For the text-containing cell, return its midpoint in (X, Y) coordinate format. 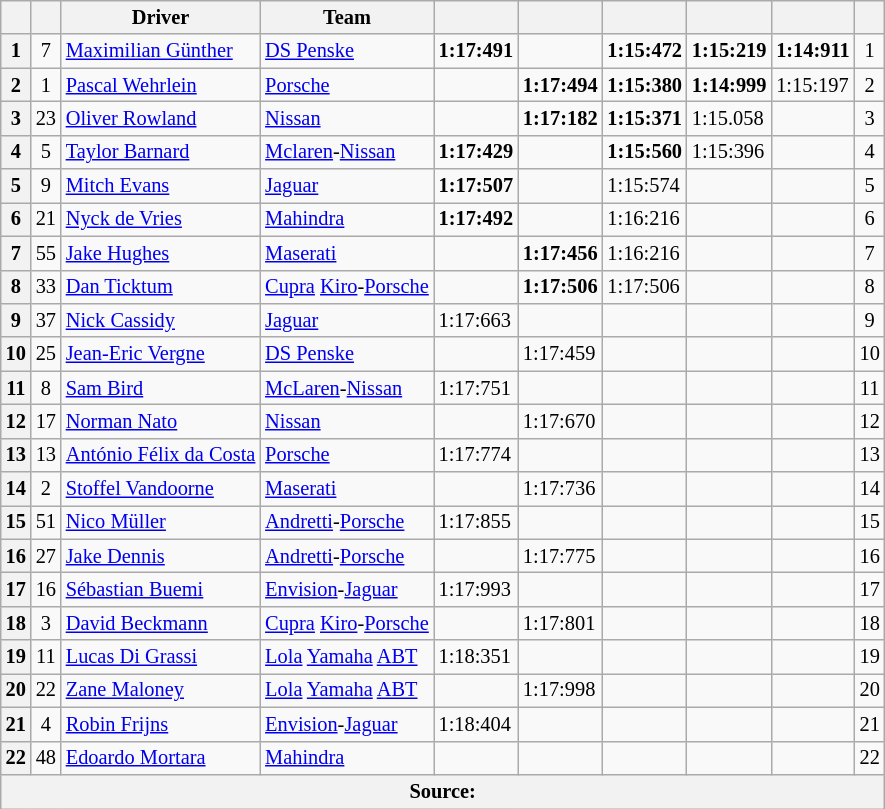
Taylor Barnard (160, 152)
1:17:491 (476, 51)
Pascal Wehrlein (160, 85)
1:15.058 (729, 118)
1:15:574 (644, 186)
1:14:911 (812, 51)
1:15:560 (644, 152)
1:15:396 (729, 152)
Driver (160, 17)
Nick Cassidy (160, 320)
Sam Bird (160, 388)
Nico Müller (160, 522)
48 (46, 758)
1:15:371 (644, 118)
Mitch Evans (160, 186)
51 (46, 522)
1:17:492 (476, 219)
Nyck de Vries (160, 219)
1:17:459 (560, 354)
1:18:351 (476, 657)
Sébastian Buemi (160, 589)
David Beckmann (160, 623)
1:17:751 (476, 388)
Zane Maloney (160, 690)
25 (46, 354)
Stoffel Vandoorne (160, 489)
1:14:999 (729, 85)
1:15:197 (812, 85)
1:17:774 (476, 455)
1:17:456 (560, 253)
1:17:801 (560, 623)
1:17:663 (476, 320)
Source: (443, 791)
Mclaren-Nissan (346, 152)
Team (346, 17)
1:15:219 (729, 51)
1:17:670 (560, 421)
37 (46, 320)
1:17:507 (476, 186)
1:15:472 (644, 51)
1:17:775 (560, 556)
23 (46, 118)
1:17:429 (476, 152)
Robin Frijns (160, 724)
1:17:494 (560, 85)
Maximilian Günther (160, 51)
1:17:182 (560, 118)
Norman Nato (160, 421)
33 (46, 287)
Jake Hughes (160, 253)
1:17:855 (476, 522)
Jake Dennis (160, 556)
55 (46, 253)
1:17:736 (560, 489)
27 (46, 556)
Dan Ticktum (160, 287)
Oliver Rowland (160, 118)
António Félix da Costa (160, 455)
1:17:998 (560, 690)
1:17:993 (476, 589)
1:18:404 (476, 724)
Lucas Di Grassi (160, 657)
Edoardo Mortara (160, 758)
Jean-Eric Vergne (160, 354)
1:15:380 (644, 85)
McLaren-Nissan (346, 388)
